From the cell containing the given text, extract its center point as [x, y] coordinate. 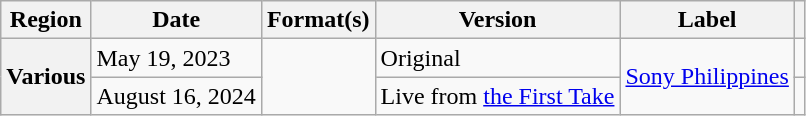
Sony Philippines [707, 77]
Label [707, 20]
Original [498, 58]
Format(s) [318, 20]
Various [46, 77]
Region [46, 20]
Version [498, 20]
May 19, 2023 [176, 58]
Live from the First Take [498, 96]
Date [176, 20]
August 16, 2024 [176, 96]
